Return [x, y] of the center of cell containing provided text 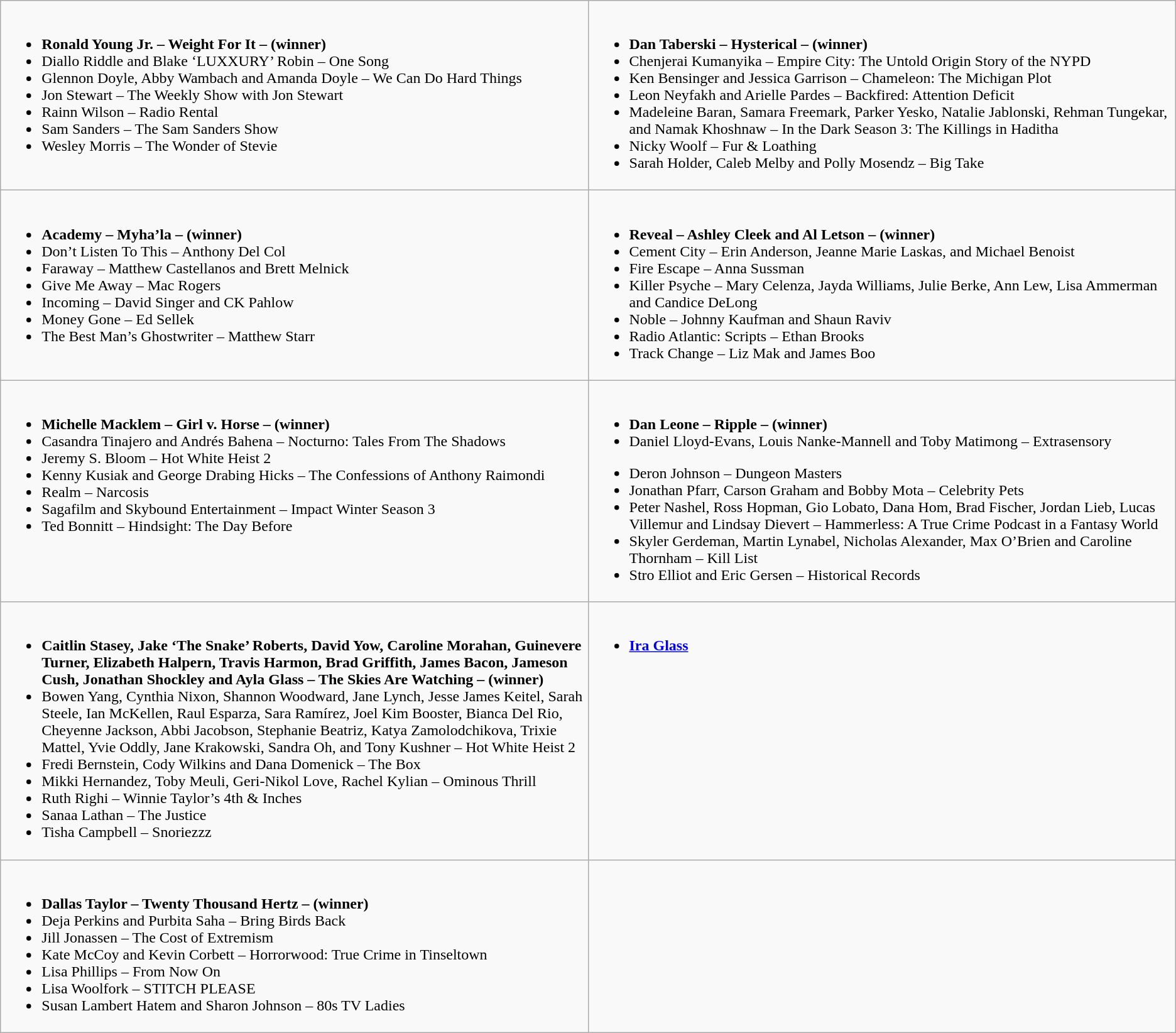
Ira Glass [882, 731]
